Extract the [X, Y] coordinate from the center of the cell holding the provided text.  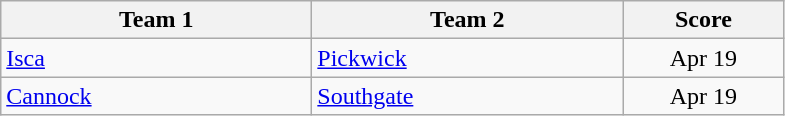
Cannock [156, 96]
Score [704, 20]
Team 1 [156, 20]
Pickwick [468, 58]
Southgate [468, 96]
Team 2 [468, 20]
Isca [156, 58]
